Detect which cell encompasses the target text, then output its [X, Y] center coordinate. 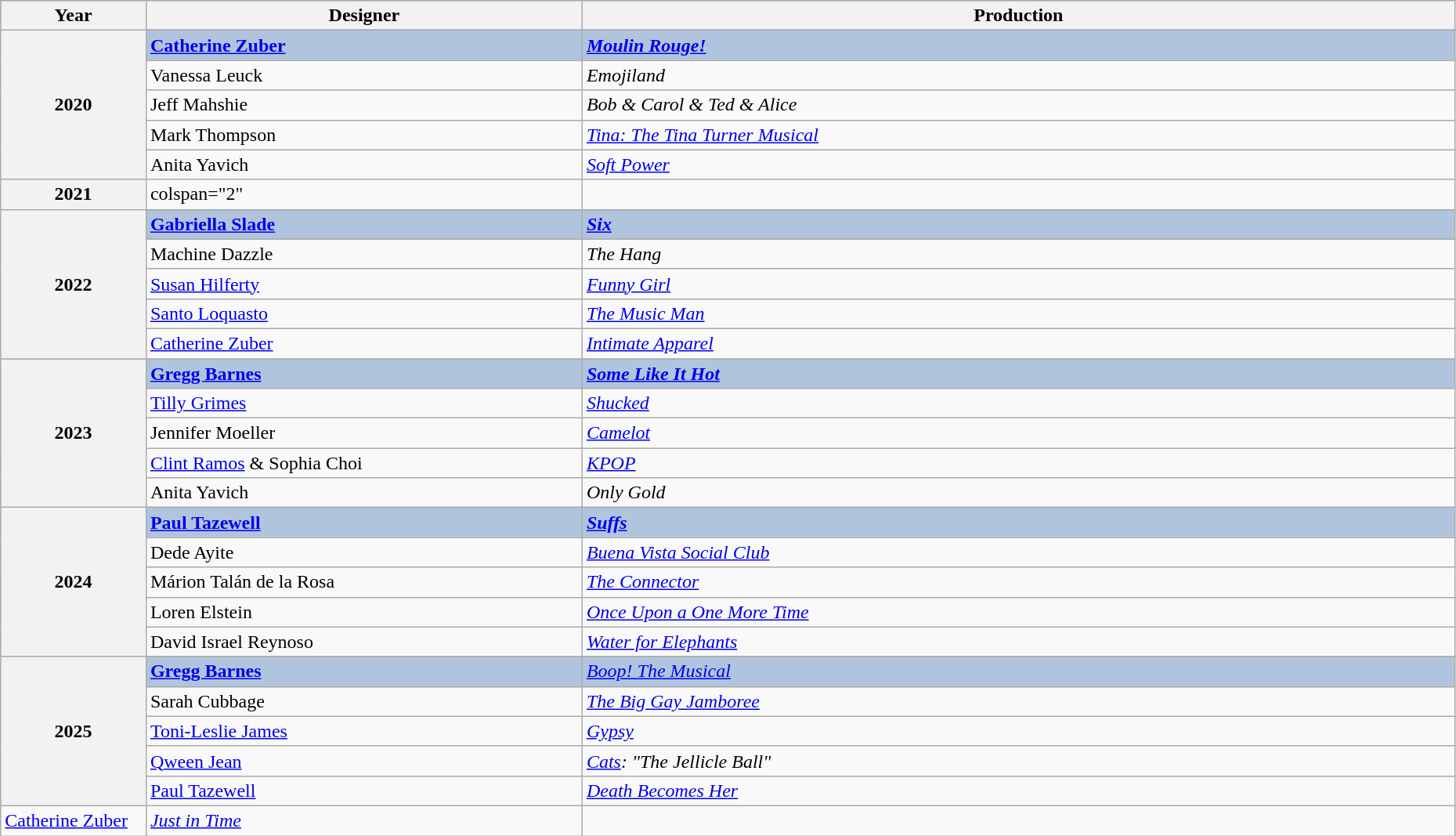
The Hang [1018, 254]
Boop! The Musical [1018, 671]
Sarah Cubbage [363, 701]
Water for Elephants [1018, 642]
2025 [74, 731]
Jennifer Moeller [363, 433]
2024 [74, 582]
Jeff Mahshie [363, 105]
Once Upon a One More Time [1018, 612]
Márion Talán de la Rosa [363, 582]
Designer [363, 16]
Mark Thompson [363, 135]
Qween Jean [363, 761]
Only Gold [1018, 493]
Just in Time [363, 820]
Santo Loquasto [363, 313]
Death Becomes Her [1018, 791]
Intimate Apparel [1018, 343]
The Music Man [1018, 313]
Dede Ayite [363, 552]
2022 [74, 284]
Tina: The Tina Turner Musical [1018, 135]
Some Like It Hot [1018, 374]
Buena Vista Social Club [1018, 552]
Suffs [1018, 523]
Tilly Grimes [363, 404]
Susan Hilferty [363, 284]
Moulin Rouge! [1018, 45]
Toni-Leslie James [363, 731]
Gabriella Slade [363, 224]
Clint Ramos & Sophia Choi [363, 463]
Bob & Carol & Ted & Alice [1018, 105]
2021 [74, 194]
Soft Power [1018, 165]
Vanessa Leuck [363, 75]
David Israel Reynoso [363, 642]
Funny Girl [1018, 284]
2023 [74, 433]
Emojiland [1018, 75]
Six [1018, 224]
Machine Dazzle [363, 254]
Cats: "The Jellicle Ball" [1018, 761]
Gypsy [1018, 731]
The Connector [1018, 582]
colspan="2" [363, 194]
Production [1018, 16]
Shucked [1018, 404]
KPOP [1018, 463]
Loren Elstein [363, 612]
Year [74, 16]
The Big Gay Jamboree [1018, 701]
Camelot [1018, 433]
2020 [74, 105]
